Capture the cell that displays the provided text and extract its [x, y] central coordinate. 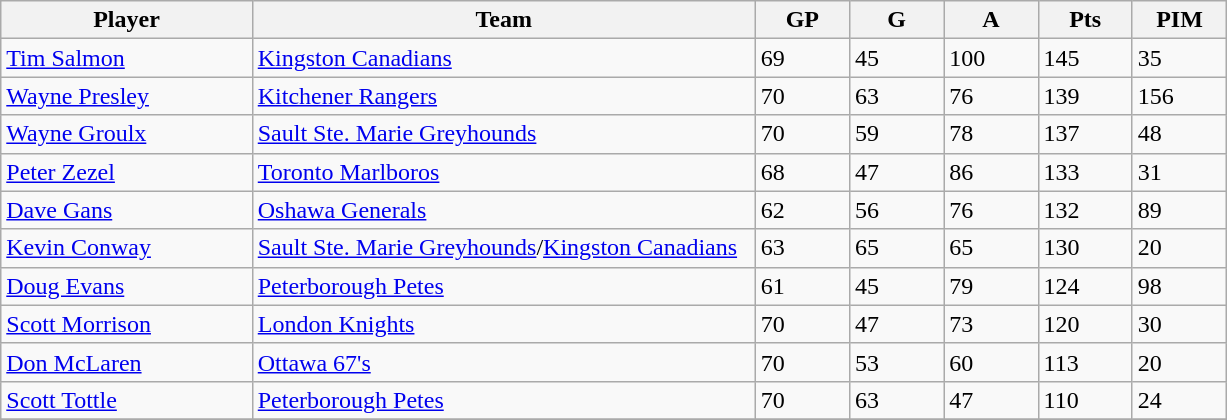
Wayne Groulx [126, 134]
Kevin Conway [126, 248]
PIM [1179, 20]
Don McLaren [126, 362]
Player [126, 20]
Sault Ste. Marie Greyhounds/Kingston Canadians [504, 248]
145 [1085, 58]
110 [1085, 400]
124 [1085, 286]
Scott Tottle [126, 400]
Toronto Marlboros [504, 172]
30 [1179, 324]
56 [896, 210]
139 [1085, 96]
53 [896, 362]
48 [1179, 134]
130 [1085, 248]
59 [896, 134]
62 [802, 210]
35 [1179, 58]
London Knights [504, 324]
Peter Zezel [126, 172]
Dave Gans [126, 210]
Oshawa Generals [504, 210]
98 [1179, 286]
68 [802, 172]
Tim Salmon [126, 58]
133 [1085, 172]
Kingston Canadians [504, 58]
G [896, 20]
100 [991, 58]
137 [1085, 134]
GP [802, 20]
86 [991, 172]
Pts [1085, 20]
24 [1179, 400]
Doug Evans [126, 286]
132 [1085, 210]
Ottawa 67's [504, 362]
78 [991, 134]
A [991, 20]
60 [991, 362]
69 [802, 58]
156 [1179, 96]
Kitchener Rangers [504, 96]
Team [504, 20]
89 [1179, 210]
120 [1085, 324]
Scott Morrison [126, 324]
73 [991, 324]
79 [991, 286]
61 [802, 286]
31 [1179, 172]
Wayne Presley [126, 96]
Sault Ste. Marie Greyhounds [504, 134]
113 [1085, 362]
